Scan for the cell matching the given text and deliver its (x, y) coordinate at center. 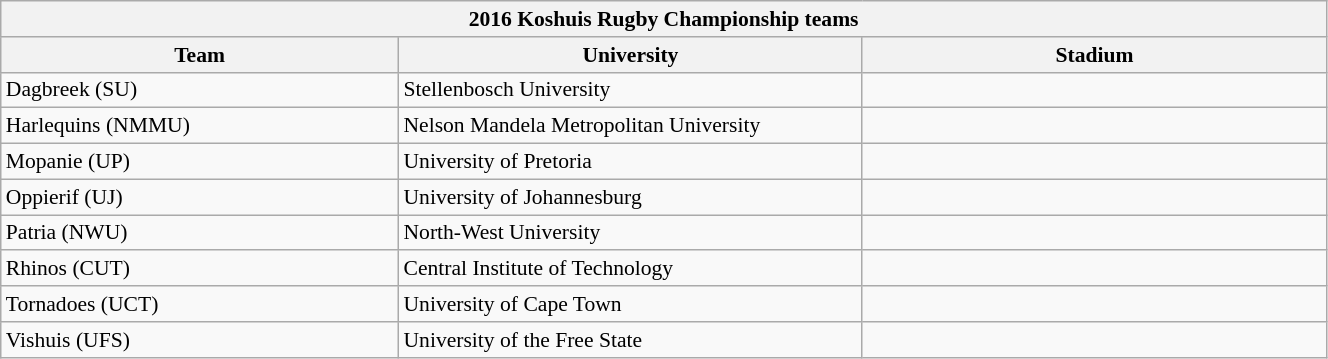
University (630, 55)
Stadium (1094, 55)
Nelson Mandela Metropolitan University (630, 126)
2016 Koshuis Rugby Championship teams (664, 19)
University of Pretoria (630, 162)
Oppierif (UJ) (200, 197)
Stellenbosch University (630, 90)
Team (200, 55)
University of Cape Town (630, 304)
Vishuis (UFS) (200, 340)
University of the Free State (630, 340)
Tornadoes (UCT) (200, 304)
Dagbreek (SU) (200, 90)
University of Johannesburg (630, 197)
Rhinos (CUT) (200, 269)
North-West University (630, 233)
Patria (NWU) (200, 233)
Mopanie (UP) (200, 162)
Central Institute of Technology (630, 269)
Harlequins (NMMU) (200, 126)
